Pinpoint the cell where the given text exists, returning its (x, y) midpoint coordinate. 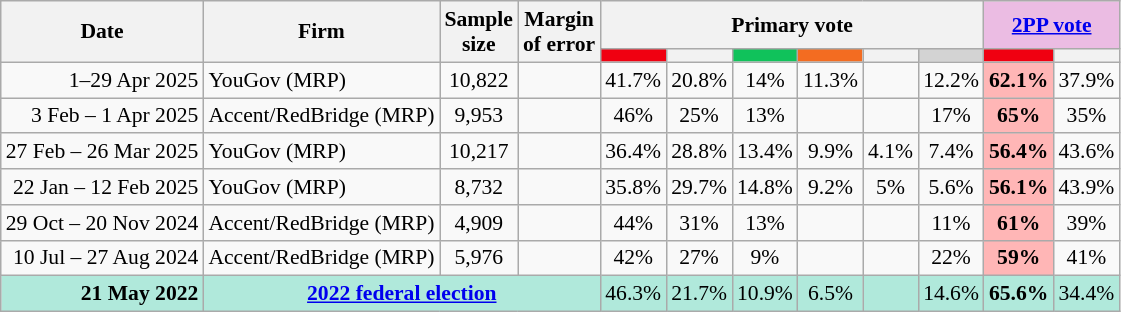
27% (699, 258)
10,217 (479, 152)
20.8% (699, 80)
44% (633, 223)
5,976 (479, 258)
12.2% (951, 80)
56.1% (1018, 187)
10 Jul – 27 Aug 2024 (102, 258)
43.9% (1086, 187)
29 Oct – 20 Nov 2024 (102, 223)
14.8% (765, 187)
42% (633, 258)
41.7% (633, 80)
4.1% (890, 152)
28.8% (699, 152)
Date (102, 32)
43.6% (1086, 152)
34.4% (1086, 294)
22% (951, 258)
6.5% (830, 294)
Marginof error (559, 32)
8,732 (479, 187)
35.8% (633, 187)
11% (951, 223)
17% (951, 116)
62.1% (1018, 80)
25% (699, 116)
2022 federal election (402, 294)
3 Feb – 1 Apr 2025 (102, 116)
7.4% (951, 152)
9.2% (830, 187)
Firm (321, 32)
59% (1018, 258)
65% (1018, 116)
14% (765, 80)
10.9% (765, 294)
21 May 2022 (102, 294)
14.6% (951, 294)
9% (765, 258)
1–29 Apr 2025 (102, 80)
9,953 (479, 116)
41% (1086, 258)
10,822 (479, 80)
56.4% (1018, 152)
5% (890, 187)
21.7% (699, 294)
61% (1018, 223)
29.7% (699, 187)
37.9% (1086, 80)
31% (699, 223)
39% (1086, 223)
13.4% (765, 152)
36.4% (633, 152)
Primary vote (792, 25)
5.6% (951, 187)
22 Jan – 12 Feb 2025 (102, 187)
2PP vote (1052, 25)
Samplesize (479, 32)
11.3% (830, 80)
46.3% (633, 294)
4,909 (479, 223)
9.9% (830, 152)
65.6% (1018, 294)
35% (1086, 116)
46% (633, 116)
27 Feb – 26 Mar 2025 (102, 152)
